Extract the (x, y) coordinate from the center of the cell holding the provided text.  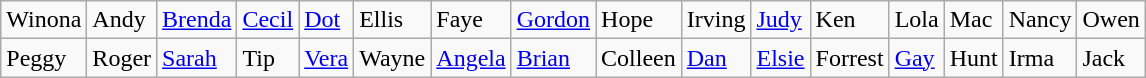
Sarah (197, 58)
Ken (850, 20)
Elsie (780, 58)
Forrest (850, 58)
Jack (1111, 58)
Dan (716, 58)
Mac (974, 20)
Winona (44, 20)
Irma (1040, 58)
Cecil (268, 20)
Andy (122, 20)
Wayne (392, 58)
Hope (639, 20)
Hunt (974, 58)
Lola (916, 20)
Owen (1111, 20)
Ellis (392, 20)
Vera (326, 58)
Brian (553, 58)
Nancy (1040, 20)
Angela (471, 58)
Tip (268, 58)
Judy (780, 20)
Gordon (553, 20)
Brenda (197, 20)
Peggy (44, 58)
Irving (716, 20)
Roger (122, 58)
Gay (916, 58)
Faye (471, 20)
Dot (326, 20)
Colleen (639, 58)
